Search for the cell housing the specified text and yield its (X, Y) center coordinate. 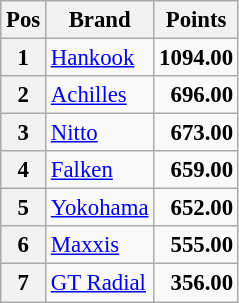
Points (196, 20)
4 (24, 170)
1094.00 (196, 58)
696.00 (196, 95)
Brand (100, 20)
6 (24, 245)
555.00 (196, 245)
673.00 (196, 133)
3 (24, 133)
7 (24, 283)
GT Radial (100, 283)
1 (24, 58)
652.00 (196, 208)
659.00 (196, 170)
Falken (100, 170)
Yokohama (100, 208)
Achilles (100, 95)
Nitto (100, 133)
Hankook (100, 58)
356.00 (196, 283)
2 (24, 95)
Maxxis (100, 245)
Pos (24, 20)
5 (24, 208)
